For the text-containing cell, return its midpoint in [X, Y] coordinate format. 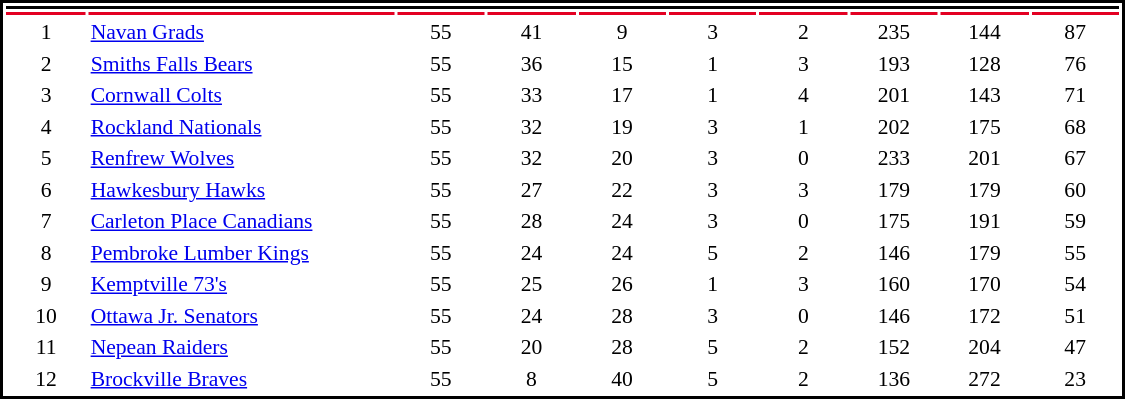
27 [532, 190]
40 [622, 378]
272 [985, 378]
152 [894, 347]
143 [985, 95]
235 [894, 32]
25 [532, 284]
204 [985, 347]
Rockland Nationals [242, 126]
26 [622, 284]
11 [46, 347]
128 [985, 64]
17 [622, 95]
71 [1075, 95]
41 [532, 32]
36 [532, 64]
193 [894, 64]
Pembroke Lumber Kings [242, 252]
170 [985, 284]
87 [1075, 32]
144 [985, 32]
Ottawa Jr. Senators [242, 316]
191 [985, 221]
6 [46, 190]
233 [894, 158]
51 [1075, 316]
33 [532, 95]
Hawkesbury Hawks [242, 190]
10 [46, 316]
19 [622, 126]
68 [1075, 126]
23 [1075, 378]
136 [894, 378]
Cornwall Colts [242, 95]
22 [622, 190]
7 [46, 221]
76 [1075, 64]
67 [1075, 158]
Brockville Braves [242, 378]
Nepean Raiders [242, 347]
12 [46, 378]
Navan Grads [242, 32]
Kemptville 73's [242, 284]
Carleton Place Canadians [242, 221]
172 [985, 316]
202 [894, 126]
160 [894, 284]
15 [622, 64]
59 [1075, 221]
60 [1075, 190]
Renfrew Wolves [242, 158]
Smiths Falls Bears [242, 64]
54 [1075, 284]
47 [1075, 347]
